Return [x, y] of the center of cell containing provided text 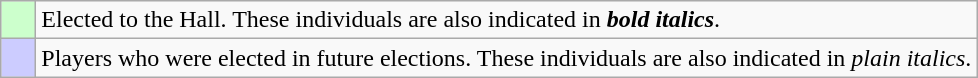
Elected to the Hall. These individuals are also indicated in bold italics. [506, 20]
Players who were elected in future elections. These individuals are also indicated in plain italics. [506, 58]
